Locate the cell with the specified text and output its [X, Y] center coordinate. 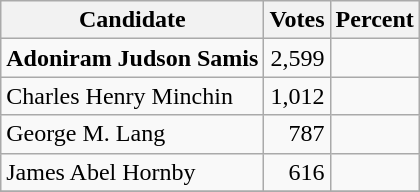
2,599 [297, 58]
James Abel Hornby [132, 172]
616 [297, 172]
Charles Henry Minchin [132, 96]
Candidate [132, 20]
787 [297, 134]
George M. Lang [132, 134]
Percent [374, 20]
Adoniram Judson Samis [132, 58]
Votes [297, 20]
1,012 [297, 96]
